Find where the given text appears and provide that cell's center as [X, Y] coordinate. 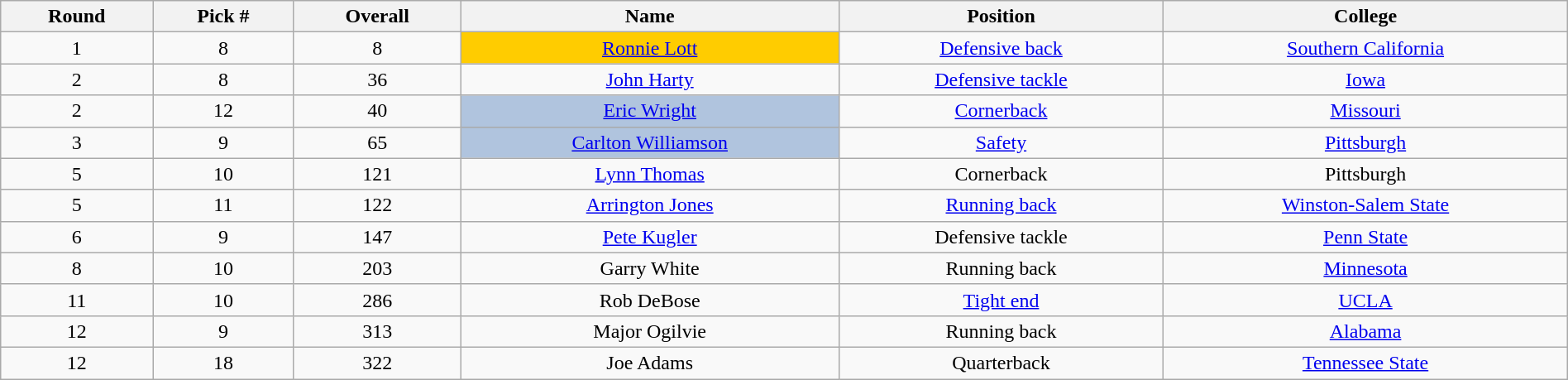
Overall [377, 17]
Safety [1001, 142]
Iowa [1365, 79]
Defensive back [1001, 48]
121 [377, 174]
313 [377, 331]
147 [377, 237]
Winston-Salem State [1365, 205]
Arrington Jones [650, 205]
Southern California [1365, 48]
286 [377, 300]
Alabama [1365, 331]
Rob DeBose [650, 300]
Name [650, 17]
Joe Adams [650, 363]
322 [377, 363]
Carlton Williamson [650, 142]
Tennessee State [1365, 363]
6 [77, 237]
Penn State [1365, 237]
18 [223, 363]
John Harty [650, 79]
UCLA [1365, 300]
Ronnie Lott [650, 48]
College [1365, 17]
Missouri [1365, 111]
Minnesota [1365, 268]
Quarterback [1001, 363]
Pick # [223, 17]
40 [377, 111]
Garry White [650, 268]
Pete Kugler [650, 237]
1 [77, 48]
203 [377, 268]
Round [77, 17]
3 [77, 142]
Tight end [1001, 300]
Position [1001, 17]
Lynn Thomas [650, 174]
36 [377, 79]
122 [377, 205]
Eric Wright [650, 111]
65 [377, 142]
Major Ogilvie [650, 331]
